Return [x, y] of the center of cell containing provided text 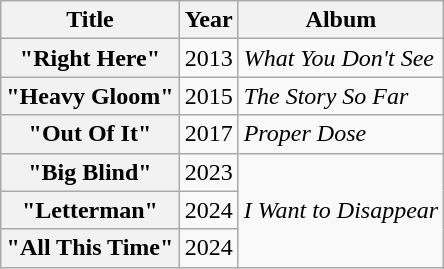
2023 [208, 172]
What You Don't See [341, 58]
"Out Of It" [90, 134]
"Big Blind" [90, 172]
2017 [208, 134]
I Want to Disappear [341, 210]
Album [341, 20]
The Story So Far [341, 96]
2013 [208, 58]
Proper Dose [341, 134]
"Letterman" [90, 210]
Title [90, 20]
"All This Time" [90, 248]
Year [208, 20]
2015 [208, 96]
"Right Here" [90, 58]
"Heavy Gloom" [90, 96]
